Find where the given text appears and provide that cell's center as (X, Y) coordinate. 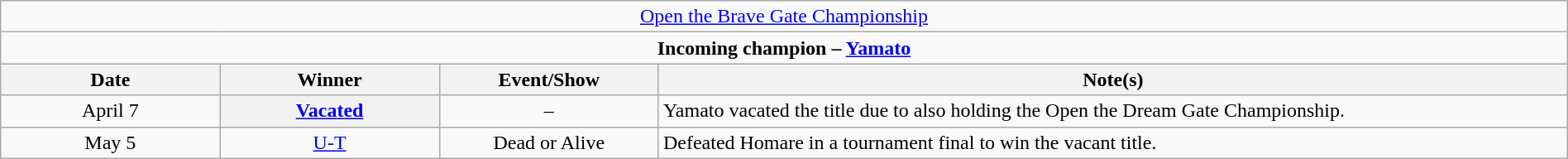
May 5 (111, 142)
Dead or Alive (549, 142)
Event/Show (549, 79)
Yamato vacated the title due to also holding the Open the Dream Gate Championship. (1113, 111)
Date (111, 79)
Vacated (329, 111)
U-T (329, 142)
Open the Brave Gate Championship (784, 17)
Incoming champion – Yamato (784, 48)
Note(s) (1113, 79)
Winner (329, 79)
Defeated Homare in a tournament final to win the vacant title. (1113, 142)
April 7 (111, 111)
– (549, 111)
